Capture the cell that displays the provided text and extract its [X, Y] central coordinate. 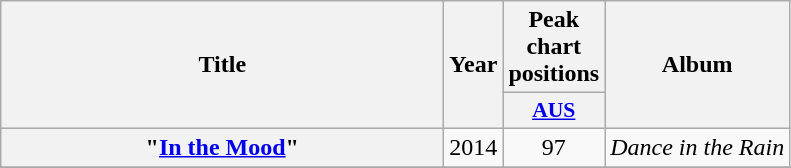
Peak chart positions [554, 47]
97 [554, 147]
Title [222, 65]
Album [698, 65]
Dance in the Rain [698, 147]
"In the Mood" [222, 147]
Year [474, 65]
2014 [474, 147]
AUS [554, 111]
